From the cell containing the given text, extract its center point as (X, Y) coordinate. 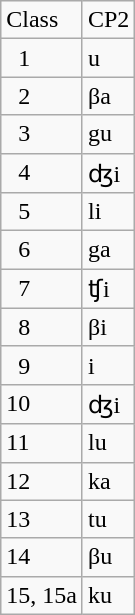
1 (42, 58)
ku (108, 595)
6 (42, 250)
βi (108, 327)
7 (42, 289)
12 (42, 481)
15, 15a (42, 595)
11 (42, 443)
CP2 (108, 20)
lu (108, 443)
9 (42, 365)
Class (42, 20)
i (108, 365)
ka (108, 481)
ʧi (108, 289)
li (108, 212)
ga (108, 250)
2 (42, 96)
5 (42, 212)
14 (42, 557)
βa (108, 96)
u (108, 58)
10 (42, 404)
8 (42, 327)
4 (42, 173)
tu (108, 519)
gu (108, 134)
3 (42, 134)
13 (42, 519)
βu (108, 557)
